For the text-containing cell, return its midpoint in (X, Y) coordinate format. 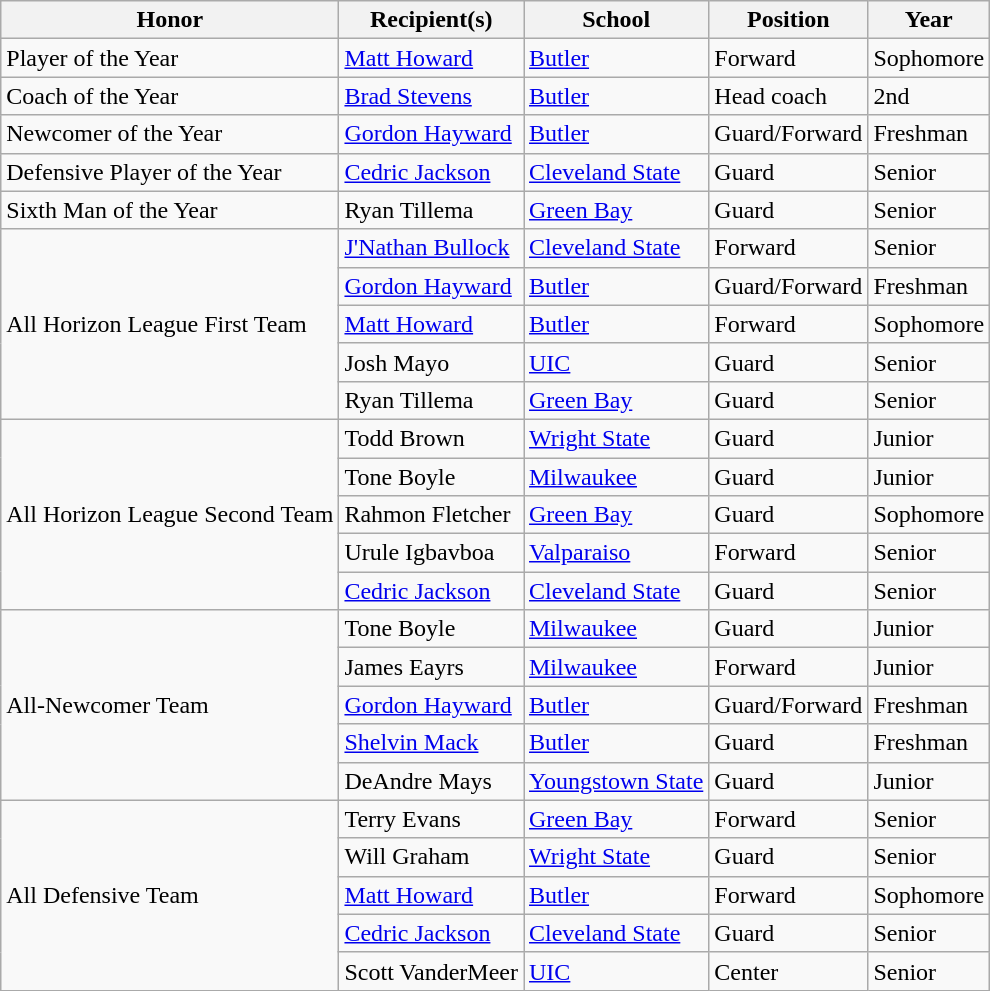
Head coach (788, 96)
DeAndre Mays (432, 781)
Valparaiso (616, 553)
Defensive Player of the Year (170, 172)
Scott VanderMeer (432, 971)
Shelvin Mack (432, 743)
Youngstown State (616, 781)
Will Graham (432, 857)
J'Nathan Bullock (432, 248)
Coach of the Year (170, 96)
Todd Brown (432, 438)
Player of the Year (170, 58)
Honor (170, 20)
Year (929, 20)
Urule Igbavboa (432, 553)
Sixth Man of the Year (170, 210)
Position (788, 20)
All Horizon League First Team (170, 324)
School (616, 20)
Rahmon Fletcher (432, 515)
All Defensive Team (170, 895)
Josh Mayo (432, 362)
James Eayrs (432, 667)
Newcomer of the Year (170, 134)
Brad Stevens (432, 96)
Recipient(s) (432, 20)
All-Newcomer Team (170, 705)
Center (788, 971)
All Horizon League Second Team (170, 514)
Terry Evans (432, 819)
2nd (929, 96)
